Find where the given text appears and provide that cell's center as [x, y] coordinate. 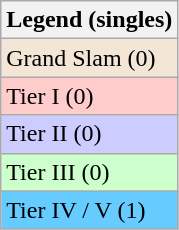
Legend (singles) [90, 20]
Tier IV / V (1) [90, 210]
Tier II (0) [90, 134]
Tier I (0) [90, 96]
Tier III (0) [90, 172]
Grand Slam (0) [90, 58]
